Find where the given text appears and provide that cell's center as [x, y] coordinate. 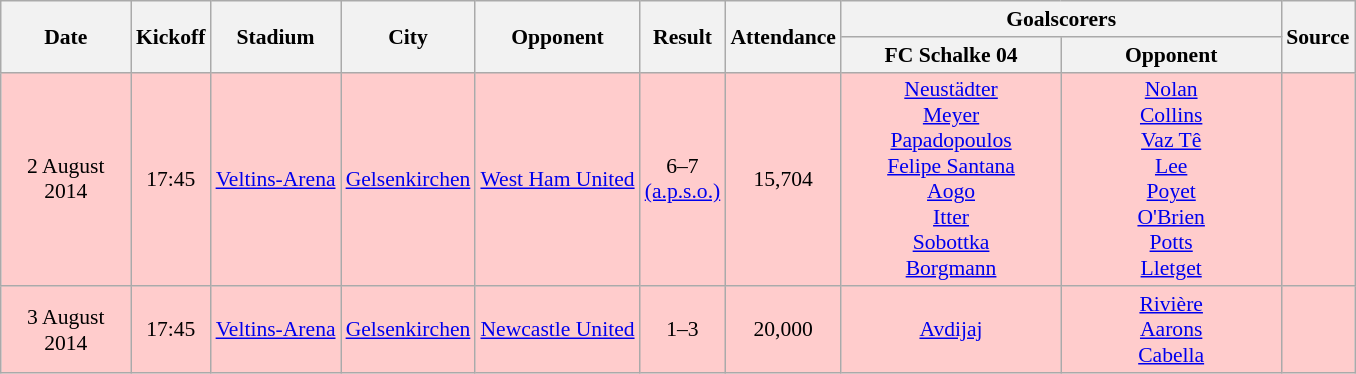
6–7 (a.p.s.o.) [683, 179]
Attendance [783, 36]
Avdijaj [951, 330]
3 August 2014 [66, 330]
Neustädter Meyer Papadopoulos Felipe Santana Aogo Itter Sobottka Borgmann [951, 179]
West Ham United [557, 179]
Result [683, 36]
20,000 [783, 330]
Newcastle United [557, 330]
Date [66, 36]
Rivière Aarons Cabella [1171, 330]
Kickoff [171, 36]
1–3 [683, 330]
Stadium [276, 36]
Nolan Collins Vaz Tê Lee Poyet O'Brien Potts Lletget [1171, 179]
City [408, 36]
Source [1318, 36]
Goalscorers [1061, 19]
15,704 [783, 179]
FC Schalke 04 [951, 55]
2 August 2014 [66, 179]
